Identify which cell holds the provided text, then report its [x, y] central coordinate. 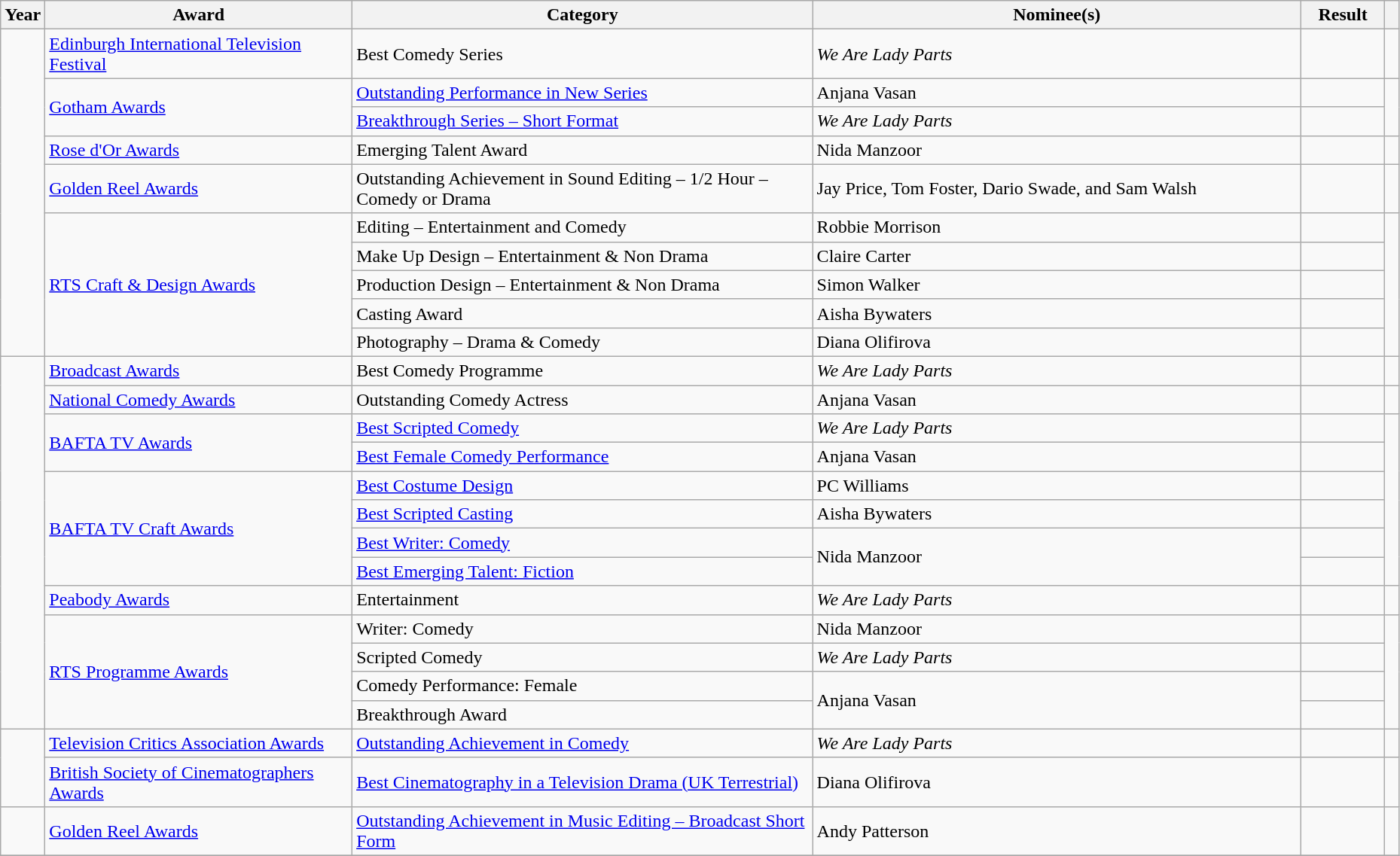
BAFTA TV Awards [199, 443]
BAFTA TV Craft Awards [199, 529]
Photography – Drama & Comedy [583, 342]
Outstanding Achievement in Sound Editing – 1/2 Hour – Comedy or Drama [583, 188]
Andy Patterson [1057, 831]
RTS Craft & Design Awards [199, 285]
Best Emerging Talent: Fiction [583, 571]
Nominee(s) [1057, 15]
Best Cinematography in a Television Drama (UK Terrestrial) [583, 781]
Broadcast Awards [199, 370]
Editing – Entertainment and Comedy [583, 227]
RTS Programme Awards [199, 672]
British Society of Cinematographers Awards [199, 781]
Production Design – Entertainment & Non Drama [583, 285]
Category [583, 15]
Simon Walker [1057, 285]
Scripted Comedy [583, 657]
Casting Award [583, 313]
Best Costume Design [583, 486]
Gotham Awards [199, 107]
Best Scripted Casting [583, 514]
Best Scripted Comedy [583, 428]
Robbie Morrison [1057, 227]
Writer: Comedy [583, 629]
Rose d'Or Awards [199, 150]
Claire Carter [1057, 256]
Jay Price, Tom Foster, Dario Swade, and Sam Walsh [1057, 188]
PC Williams [1057, 486]
Emerging Talent Award [583, 150]
Outstanding Performance in New Series [583, 93]
Best Writer: Comedy [583, 543]
Comedy Performance: Female [583, 686]
Best Female Comedy Performance [583, 457]
Award [199, 15]
Result [1342, 15]
Television Critics Association Awards [199, 743]
Best Comedy Programme [583, 370]
National Comedy Awards [199, 400]
Outstanding Comedy Actress [583, 400]
Entertainment [583, 600]
Year [23, 15]
Outstanding Achievement in Music Editing – Broadcast Short Form [583, 831]
Edinburgh International Television Festival [199, 54]
Peabody Awards [199, 600]
Breakthrough Award [583, 714]
Outstanding Achievement in Comedy [583, 743]
Best Comedy Series [583, 54]
Breakthrough Series – Short Format [583, 121]
Make Up Design – Entertainment & Non Drama [583, 256]
